Identify which cell holds the provided text, then report its (X, Y) central coordinate. 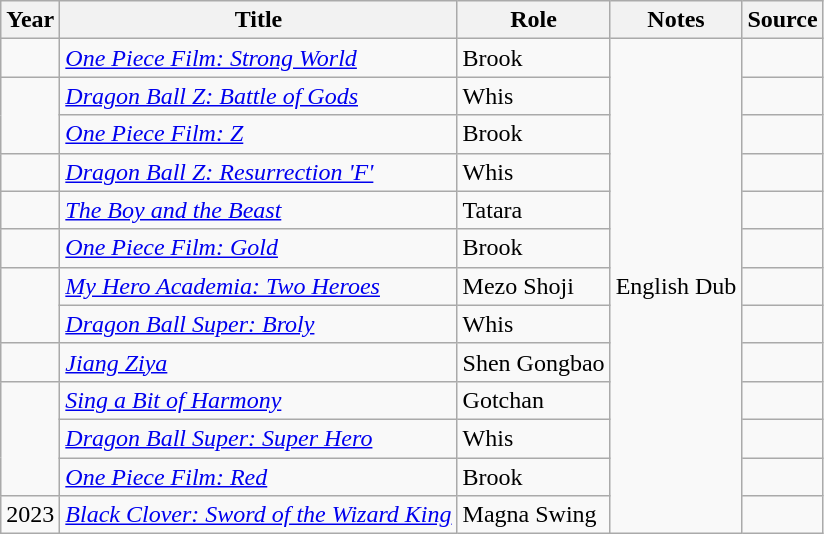
The Boy and the Beast (258, 210)
Dragon Ball Super: Broly (258, 324)
Magna Swing (534, 515)
One Piece Film: Z (258, 134)
Dragon Ball Z: Resurrection 'F' (258, 172)
Mezo Shoji (534, 286)
Year (30, 20)
Gotchan (534, 400)
Sing a Bit of Harmony (258, 400)
Notes (676, 20)
Jiang Ziya (258, 362)
2023 (30, 515)
One Piece Film: Strong World (258, 58)
Role (534, 20)
My Hero Academia: Two Heroes (258, 286)
Source (782, 20)
Title (258, 20)
English Dub (676, 286)
One Piece Film: Gold (258, 248)
Black Clover: Sword of the Wizard King (258, 515)
Dragon Ball Super: Super Hero (258, 438)
One Piece Film: Red (258, 477)
Dragon Ball Z: Battle of Gods (258, 96)
Tatara (534, 210)
Shen Gongbao (534, 362)
